Identify which cell holds the provided text, then report its (X, Y) central coordinate. 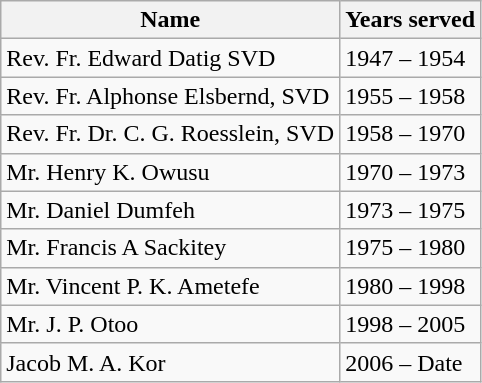
Rev. Fr. Edward Datig SVD (170, 58)
Mr. Francis A Sackitey (170, 248)
1998 – 2005 (410, 324)
1947 – 1954 (410, 58)
1980 – 1998 (410, 286)
Mr. J. P. Otoo (170, 324)
Jacob M. A. Kor (170, 362)
1955 – 1958 (410, 96)
Mr. Daniel Dumfeh (170, 210)
Years served (410, 20)
2006 – Date (410, 362)
1973 – 1975 (410, 210)
1975 – 1980 (410, 248)
Name (170, 20)
Rev. Fr. Dr. C. G. Roesslein, SVD (170, 134)
1958 – 1970 (410, 134)
1970 – 1973 (410, 172)
Rev. Fr. Alphonse Elsbernd, SVD (170, 96)
Mr. Henry K. Owusu (170, 172)
Mr. Vincent P. K. Ametefe (170, 286)
